Output the [x, y] coordinate of the center of the cell containing the given text.  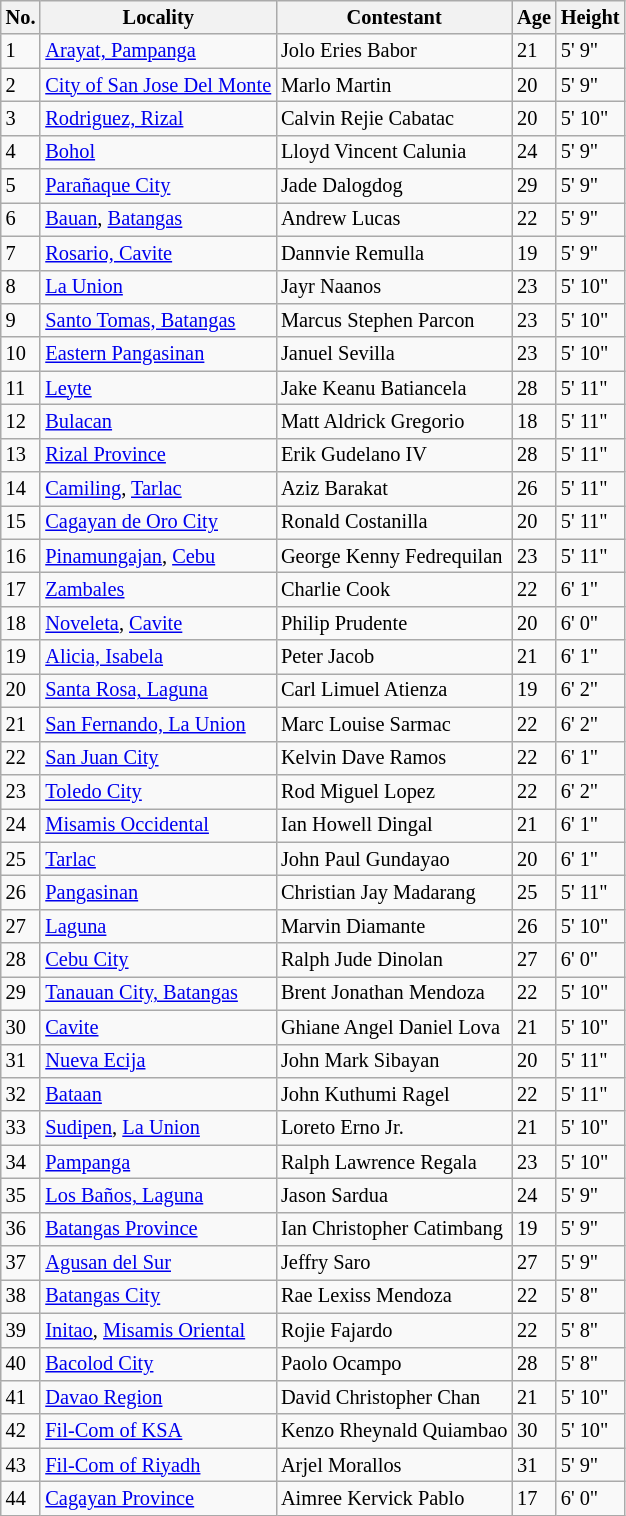
San Fernando, La Union [158, 724]
12 [21, 421]
33 [21, 1128]
Ralph Lawrence Regala [394, 1162]
David Christopher Chan [394, 1397]
Batangas City [158, 1296]
32 [21, 1094]
Locality [158, 17]
Age [534, 17]
Pangasinan [158, 892]
Height [590, 17]
6 [21, 219]
Paolo Ocampo [394, 1364]
5 [21, 186]
Calvin Rejie Cabatac [394, 118]
Fil-Com of KSA [158, 1431]
Pinamungajan, Cebu [158, 556]
Noveleta, Cavite [158, 623]
43 [21, 1465]
Cagayan de Oro City [158, 522]
42 [21, 1431]
Lloyd Vincent Calunia [394, 152]
11 [21, 388]
Bataan [158, 1094]
Peter Jacob [394, 657]
39 [21, 1330]
3 [21, 118]
La Union [158, 287]
Misamis Occidental [158, 825]
35 [21, 1195]
Tarlac [158, 859]
13 [21, 455]
Jolo Eries Babor [394, 51]
8 [21, 287]
Pampanga [158, 1162]
Eastern Pangasinan [158, 354]
John Mark Sibayan [394, 1061]
Zambales [158, 589]
Rodriguez, Rizal [158, 118]
Rae Lexiss Mendoza [394, 1296]
16 [21, 556]
Los Baños, Laguna [158, 1195]
4 [21, 152]
44 [21, 1498]
Camiling, Tarlac [158, 489]
Jason Sardua [394, 1195]
Jade Dalogdog [394, 186]
Januel Sevilla [394, 354]
38 [21, 1296]
Jake Keanu Batiancela [394, 388]
15 [21, 522]
Cebu City [158, 960]
Charlie Cook [394, 589]
14 [21, 489]
Brent Jonathan Mendoza [394, 993]
Carl Limuel Atienza [394, 690]
Bulacan [158, 421]
41 [21, 1397]
Rizal Province [158, 455]
Ronald Costanilla [394, 522]
Christian Jay Madarang [394, 892]
2 [21, 85]
Initao, Misamis Oriental [158, 1330]
Kelvin Dave Ramos [394, 758]
37 [21, 1263]
No. [21, 17]
1 [21, 51]
Bacolod City [158, 1364]
Batangas Province [158, 1229]
Marvin Diamante [394, 926]
Cagayan Province [158, 1498]
Marlo Martin [394, 85]
Jayr Naanos [394, 287]
John Kuthumi Ragel [394, 1094]
Ghiane Angel Daniel Lova [394, 1027]
Rojie Fajardo [394, 1330]
Cavite [158, 1027]
Ian Howell Dingal [394, 825]
10 [21, 354]
Bohol [158, 152]
Marcus Stephen Parcon [394, 320]
Santa Rosa, Laguna [158, 690]
Leyte [158, 388]
San Juan City [158, 758]
Laguna [158, 926]
Toledo City [158, 791]
Santo Tomas, Batangas [158, 320]
Jeffry Saro [394, 1263]
Davao Region [158, 1397]
Contestant [394, 17]
Fil-Com of Riyadh [158, 1465]
Rosario, Cavite [158, 253]
Loreto Erno Jr. [394, 1128]
Nueva Ecija [158, 1061]
Agusan del Sur [158, 1263]
Bauan, Batangas [158, 219]
City of San Jose Del Monte [158, 85]
Sudipen, La Union [158, 1128]
Philip Prudente [394, 623]
Tanauan City, Batangas [158, 993]
Erik Gudelano IV [394, 455]
34 [21, 1162]
Matt Aldrick Gregorio [394, 421]
George Kenny Fedrequilan [394, 556]
John Paul Gundayao [394, 859]
Kenzo Rheynald Quiambao [394, 1431]
Parañaque City [158, 186]
Dannvie Remulla [394, 253]
Arayat, Pampanga [158, 51]
9 [21, 320]
Andrew Lucas [394, 219]
Ralph Jude Dinolan [394, 960]
40 [21, 1364]
Aimree Kervick Pablo [394, 1498]
Aziz Barakat [394, 489]
Rod Miguel Lopez [394, 791]
Marc Louise Sarmac [394, 724]
Ian Christopher Catimbang [394, 1229]
Arjel Morallos [394, 1465]
36 [21, 1229]
Alicia, Isabela [158, 657]
7 [21, 253]
